Output the [X, Y] coordinate of the center of the cell containing the given text.  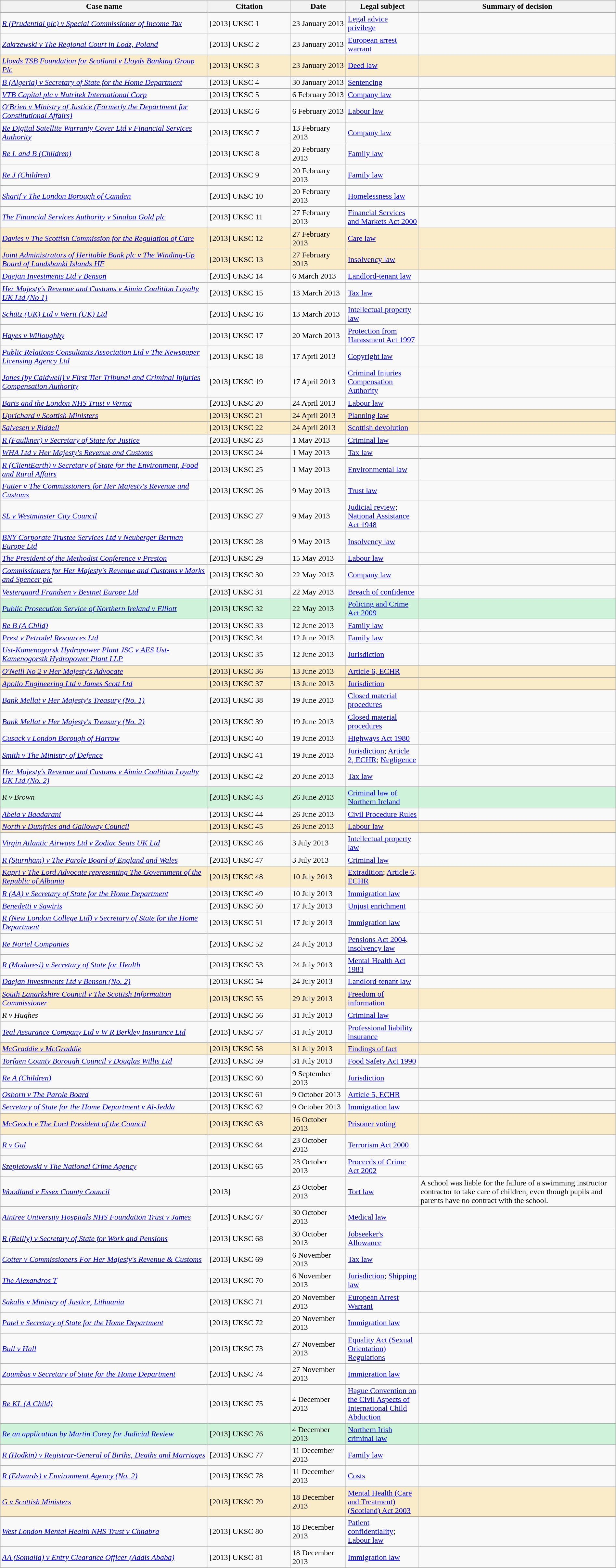
The Alexandros T [104, 1281]
[2013] UKSC 43 [249, 797]
[2013] UKSC 50 [249, 906]
[2013] UKSC 78 [249, 1476]
Proceeds of Crime Act 2002 [382, 1166]
Article 6, ECHR [382, 671]
13 February 2013 [318, 133]
[2013] UKSC 65 [249, 1166]
Zakrzewski v The Regional Court in Lodz, Poland [104, 44]
16 October 2013 [318, 1124]
[2013] UKSC 2 [249, 44]
Professional liability insurance [382, 1032]
Daejan Investments Ltd v Benson [104, 276]
Citation [249, 7]
R (Faulkner) v Secretary of State for Justice [104, 440]
[2013] UKSC 7 [249, 133]
[2013] UKSC 58 [249, 1049]
Findings of fact [382, 1049]
[2013] UKSC 42 [249, 776]
29 July 2013 [318, 999]
[2013] UKSC 72 [249, 1323]
Schütz (UK) Ltd v Werit (UK) Ltd [104, 314]
[2013] UKSC 5 [249, 95]
R (Prudential plc) v Special Commissioner of Income Tax [104, 23]
[2013] UKSC 9 [249, 175]
[2013] UKSC 62 [249, 1107]
Ust-Kamenogorsk Hydropower Plant JSC v AES Ust-Kamenogorstk Hydropower Plant LLP [104, 655]
Pensions Act 2004, insolvency law [382, 944]
[2013] UKSC 18 [249, 356]
Article 5, ECHR [382, 1095]
[2013] UKSC 41 [249, 755]
Barts and the London NHS Trust v Verma [104, 403]
[2013] UKSC 13 [249, 259]
R (Sturnham) v The Parole Board of England and Wales [104, 860]
[2013] UKSC 26 [249, 490]
[2013] UKSC 52 [249, 944]
Torfaen County Borough Council v Douglas Willis Ltd [104, 1061]
30 January 2013 [318, 82]
[2013] UKSC 49 [249, 894]
6 March 2013 [318, 276]
Re L and B (Children) [104, 153]
Zoumbas v Secretary of State for the Home Department [104, 1374]
R (New London College Ltd) v Secretary of State for the Home Department [104, 922]
[2013] UKSC 74 [249, 1374]
[2013] UKSC 28 [249, 542]
Hayes v Willoughby [104, 335]
R v Gul [104, 1145]
Prest v Petrodel Resources Ltd [104, 638]
Smith v The Ministry of Defence [104, 755]
Hague Convention on the Civil Aspects of International Child Abduction [382, 1404]
[2013] UKSC 73 [249, 1348]
[2013] UKSC 22 [249, 428]
Kapri v The Lord Advocate representing The Government of the Republic of Albania [104, 877]
Daejan Investments Ltd v Benson (No. 2) [104, 982]
Sharif v The London Borough of Camden [104, 196]
Re Digital Satellite Warranty Cover Ltd v Financial Services Authority [104, 133]
[2013] UKSC 38 [249, 700]
Protection from Harassment Act 1997 [382, 335]
Costs [382, 1476]
Legal advice privilege [382, 23]
[2013] UKSC 30 [249, 575]
[2013] UKSC 32 [249, 608]
[2013] UKSC 3 [249, 66]
Uprichard v Scottish Ministers [104, 415]
Case name [104, 7]
Summary of decision [517, 7]
[2013] UKSC 71 [249, 1301]
Civil Procedure Rules [382, 814]
[2013] UKSC 29 [249, 558]
[2013] UKSC 79 [249, 1502]
[2013] UKSC 11 [249, 217]
Tort law [382, 1192]
Teal Assurance Company Ltd v W R Berkley Insurance Ltd [104, 1032]
West London Mental Health NHS Trust v Chhabra [104, 1532]
Mental Health (Care and Treatment) (Scotland) Act 2003 [382, 1502]
[2013] UKSC 10 [249, 196]
[2013] UKSC 1 [249, 23]
[2013] UKSC 36 [249, 671]
R v Brown [104, 797]
Jones (by Caldwell) v First Tier Tribunal and Criminal Injuries Compensation Authority [104, 382]
[2013] UKSC 61 [249, 1095]
Osborn v The Parole Board [104, 1095]
Abela v Baadarani [104, 814]
[2013] UKSC 35 [249, 655]
G v Scottish Ministers [104, 1502]
Planning law [382, 415]
Re an application by Martin Corey for Judicial Review [104, 1433]
Unjust enrichment [382, 906]
[2013] UKSC 77 [249, 1455]
Jurisdiction; Article 2, ECHR; Negligence [382, 755]
Jobseeker's Allowance [382, 1238]
Woodland v Essex County Council [104, 1192]
[2013] UKSC 47 [249, 860]
Patel v Secretary of State for the Home Department [104, 1323]
Extradition; Article 6, ECHR [382, 877]
South Lanarkshire Council v The Scottish Information Commissioner [104, 999]
Her Majesty's Revenue and Customs v Aimia Coalition Loyalty UK Ltd (No 1) [104, 293]
Highways Act 1980 [382, 738]
Financial Services and Markets Act 2000 [382, 217]
Food Safety Act 1990 [382, 1061]
Bull v Hall [104, 1348]
9 September 2013 [318, 1078]
McGeoch v The Lord President of the Council [104, 1124]
15 May 2013 [318, 558]
Medical law [382, 1217]
VTB Capital plc v Nutritek International Corp [104, 95]
Aintree University Hospitals NHS Foundation Trust v James [104, 1217]
[2013] UKSC 55 [249, 999]
B (Algeria) v Secretary of State for the Home Department [104, 82]
Re A (Children) [104, 1078]
Commissioners for Her Majesty's Revenue and Customs v Marks and Spencer plc [104, 575]
[2013] UKSC 31 [249, 592]
Prisoner voting [382, 1124]
Equality Act (Sexual Orientation) Regulations [382, 1348]
Secretary of State for the Home Department v Al-Jedda [104, 1107]
Mental Health Act 1983 [382, 965]
Freedom of information [382, 999]
20 March 2013 [318, 335]
R (ClientEarth) v Secretary of State for the Environment, Food and Rural Affairs [104, 469]
Scottish devolution [382, 428]
Patient confidentiality; Labour law [382, 1532]
[2013] UKSC 44 [249, 814]
R (Hodkin) v Registrar-General of Births, Deaths and Marriages [104, 1455]
Cotter v Commissioners For Her Majesty's Revenue & Customs [104, 1259]
[2013] UKSC 76 [249, 1433]
Sakalis v Ministry of Justice, Lithuania [104, 1301]
Care law [382, 238]
[2013] UKSC 80 [249, 1532]
O'Brien v Ministry of Justice (Formerly the Department for Constitutional Affairs) [104, 111]
Re KL (A Child) [104, 1404]
[2013] UKSC 75 [249, 1404]
R v Hughes [104, 1015]
[2013] UKSC 19 [249, 382]
[2013] UKSC 46 [249, 843]
Jurisdiction; Shipping law [382, 1281]
European arrest warrant [382, 44]
Virgin Atlantic Airways Ltd v Zodiac Seats UK Ltd [104, 843]
Salvesen v Riddell [104, 428]
Legal subject [382, 7]
[2013] UKSC 12 [249, 238]
[2013] UKSC 24 [249, 452]
R (AA) v Secretary of State for the Home Department [104, 894]
European Arrest Warrant [382, 1301]
North v Dumfries and Galloway Council [104, 827]
Homelessness law [382, 196]
[2013] UKSC 67 [249, 1217]
[2013] UKSC 34 [249, 638]
[2013] UKSC 40 [249, 738]
[2013] UKSC 45 [249, 827]
Re B (A Child) [104, 625]
Lloyds TSB Foundation for Scotland v Lloyds Banking Group Plc [104, 66]
Trust law [382, 490]
Northern Irish criminal law [382, 1433]
R (Edwards) v Environment Agency (No. 2) [104, 1476]
Re J (Children) [104, 175]
[2013] UKSC 6 [249, 111]
[2013] UKSC 37 [249, 684]
[2013] UKSC 64 [249, 1145]
Szepietowski v The National Crime Agency [104, 1166]
Judicial review; National Assistance Act 1948 [382, 516]
Copyright law [382, 356]
Criminal Injuries Compensation Authority [382, 382]
Environmental law [382, 469]
Public Prosecution Service of Northern Ireland v Elliott [104, 608]
Cusack v London Borough of Harrow [104, 738]
[2013] UKSC 27 [249, 516]
Futter v The Commissioners for Her Majesty's Revenue and Customs [104, 490]
McGraddie v McGraddie [104, 1049]
[2013] UKSC 69 [249, 1259]
[2013] UKSC 48 [249, 877]
Vestergaard Frandsen v Bestnet Europe Ltd [104, 592]
[2013] UKSC 21 [249, 415]
Davies v The Scottish Commission for the Regulation of Care [104, 238]
[2013] UKSC 59 [249, 1061]
[2013] UKSC 39 [249, 722]
[2013] UKSC 68 [249, 1238]
Her Majesty's Revenue and Customs v Aimia Coalition Loyalty UK Ltd (No. 2) [104, 776]
Criminal law of Northern Ireland [382, 797]
SL v Westminster City Council [104, 516]
[2013] [249, 1192]
Public Relations Consultants Association Ltd v The Newspaper Licensing Agency Ltd [104, 356]
[2013] UKSC 63 [249, 1124]
R (Reilly) v Secretary of State for Work and Pensions [104, 1238]
[2013] UKSC 60 [249, 1078]
AA (Somalia) v Entry Clearance Officer (Addis Ababa) [104, 1557]
[2013] UKSC 54 [249, 982]
[2013] UKSC 25 [249, 469]
[2013] UKSC 33 [249, 625]
Re Nortel Companies [104, 944]
Terrorism Act 2000 [382, 1145]
Joint Administrators of Heritable Bank plc v The Winding-Up Board of Landsbanki Islands HF [104, 259]
[2013] UKSC 15 [249, 293]
The President of the Methodist Conference v Preston [104, 558]
[2013] UKSC 14 [249, 276]
[2013] UKSC 53 [249, 965]
R (Modaresi) v Secretary of State for Health [104, 965]
[2013] UKSC 17 [249, 335]
[2013] UKSC 4 [249, 82]
Breach of confidence [382, 592]
Sentencing [382, 82]
BNY Corporate Trustee Services Ltd v Neuberger Berman Europe Ltd [104, 542]
20 June 2013 [318, 776]
[2013] UKSC 51 [249, 922]
Apollo Engineering Ltd v James Scott Ltd [104, 684]
Date [318, 7]
[2013] UKSC 20 [249, 403]
Bank Mellat v Her Majesty's Treasury (No. 2) [104, 722]
Deed law [382, 66]
The Financial Services Authority v Sinaloa Gold plc [104, 217]
[2013] UKSC 23 [249, 440]
Bank Mellat v Her Majesty's Treasury (No. 1) [104, 700]
[2013] UKSC 57 [249, 1032]
Policing and Crime Act 2009 [382, 608]
[2013] UKSC 70 [249, 1281]
[2013] UKSC 81 [249, 1557]
[2013] UKSC 56 [249, 1015]
O'Neill No 2 v Her Majesty's Advocate [104, 671]
Benedetti v Sawiris [104, 906]
[2013] UKSC 16 [249, 314]
[2013] UKSC 8 [249, 153]
WHA Ltd v Her Majesty's Revenue and Customs [104, 452]
